Scan for the cell matching the given text and deliver its [X, Y] coordinate at center. 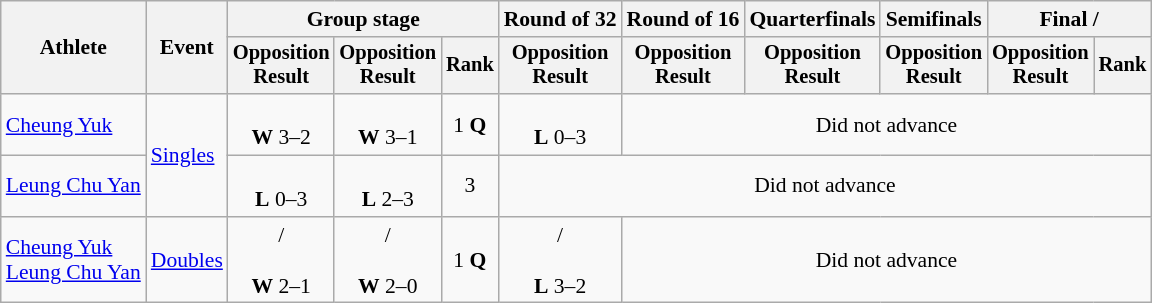
L 2–3 [388, 186]
Semifinals [934, 19]
Cheung Yuk [74, 124]
Leung Chu Yan [74, 186]
Event [187, 48]
Group stage [364, 19]
3 [470, 186]
Quarterfinals [812, 19]
1 Q [470, 124]
Athlete [74, 48]
W 3–1 [388, 124]
W 3–2 [282, 124]
Round of 32 [560, 19]
Final / [1069, 19]
Singles [187, 155]
Round of 16 [684, 19]
